Identify which cell holds the provided text, then report its (X, Y) central coordinate. 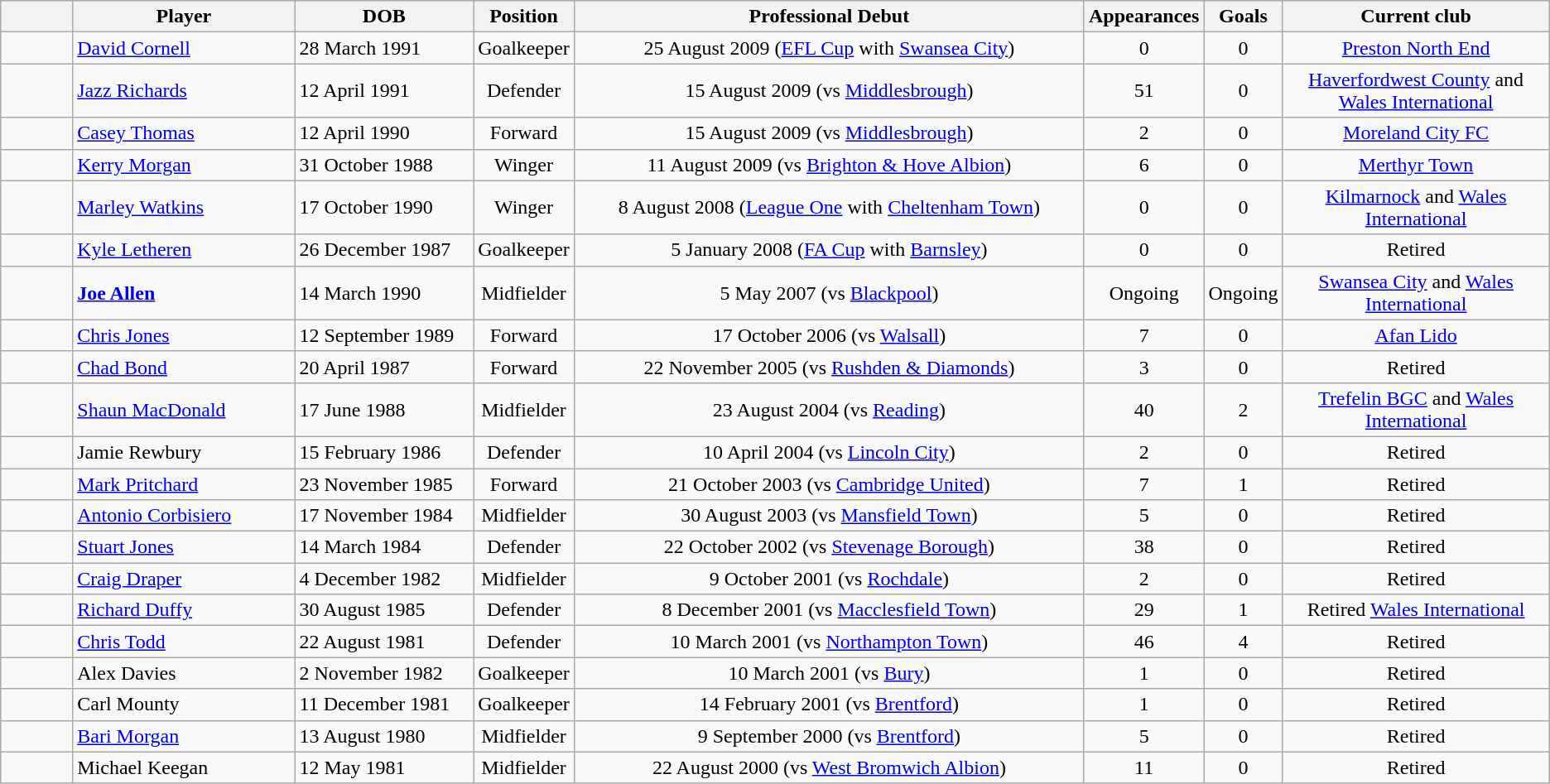
5 January 2008 (FA Cup with Barnsley) (829, 250)
Kilmarnock and Wales International (1416, 207)
Goals (1244, 17)
Swansea City and Wales International (1416, 293)
12 April 1990 (384, 133)
17 June 1988 (384, 409)
10 April 2004 (vs Lincoln City) (829, 452)
Marley Watkins (184, 207)
14 February 2001 (vs Brentford) (829, 705)
15 February 1986 (384, 452)
Shaun MacDonald (184, 409)
4 (1244, 642)
3 (1143, 367)
4 December 1982 (384, 579)
31 October 1988 (384, 165)
Moreland City FC (1416, 133)
40 (1143, 409)
Kyle Letheren (184, 250)
David Cornell (184, 48)
20 April 1987 (384, 367)
11 (1143, 767)
Position (524, 17)
22 August 2000 (vs West Bromwich Albion) (829, 767)
11 December 1981 (384, 705)
23 November 1985 (384, 484)
Professional Debut (829, 17)
Merthyr Town (1416, 165)
12 May 1981 (384, 767)
Alex Davies (184, 673)
46 (1143, 642)
17 October 2006 (vs Walsall) (829, 335)
Current club (1416, 17)
30 August 2003 (vs Mansfield Town) (829, 516)
14 March 1984 (384, 547)
Retired Wales International (1416, 610)
Bari Morgan (184, 736)
28 March 1991 (384, 48)
9 September 2000 (vs Brentford) (829, 736)
9 October 2001 (vs Rochdale) (829, 579)
Haverfordwest County and Wales International (1416, 91)
21 October 2003 (vs Cambridge United) (829, 484)
12 April 1991 (384, 91)
38 (1143, 547)
23 August 2004 (vs Reading) (829, 409)
Jazz Richards (184, 91)
22 August 1981 (384, 642)
26 December 1987 (384, 250)
Michael Keegan (184, 767)
Mark Pritchard (184, 484)
DOB (384, 17)
Casey Thomas (184, 133)
Preston North End (1416, 48)
Trefelin BGC and Wales International (1416, 409)
8 December 2001 (vs Macclesfield Town) (829, 610)
Carl Mounty (184, 705)
Appearances (1143, 17)
25 August 2009 (EFL Cup with Swansea City) (829, 48)
14 March 1990 (384, 293)
13 August 1980 (384, 736)
29 (1143, 610)
Kerry Morgan (184, 165)
Richard Duffy (184, 610)
Chad Bond (184, 367)
Craig Draper (184, 579)
17 October 1990 (384, 207)
22 October 2002 (vs Stevenage Borough) (829, 547)
Player (184, 17)
2 November 1982 (384, 673)
30 August 1985 (384, 610)
17 November 1984 (384, 516)
6 (1143, 165)
Jamie Rewbury (184, 452)
Antonio Corbisiero (184, 516)
Chris Todd (184, 642)
Chris Jones (184, 335)
8 August 2008 (League One with Cheltenham Town) (829, 207)
12 September 1989 (384, 335)
10 March 2001 (vs Bury) (829, 673)
11 August 2009 (vs Brighton & Hove Albion) (829, 165)
Joe Allen (184, 293)
5 May 2007 (vs Blackpool) (829, 293)
22 November 2005 (vs Rushden & Diamonds) (829, 367)
51 (1143, 91)
Afan Lido (1416, 335)
10 March 2001 (vs Northampton Town) (829, 642)
Stuart Jones (184, 547)
